From the cell containing the given text, extract its center point as (x, y) coordinate. 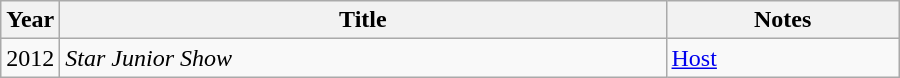
Notes (782, 20)
Title (363, 20)
Year (30, 20)
2012 (30, 58)
Star Junior Show (363, 58)
Host (782, 58)
